Return the (x, y) coordinate for the center point of the cell that contains the specified text.  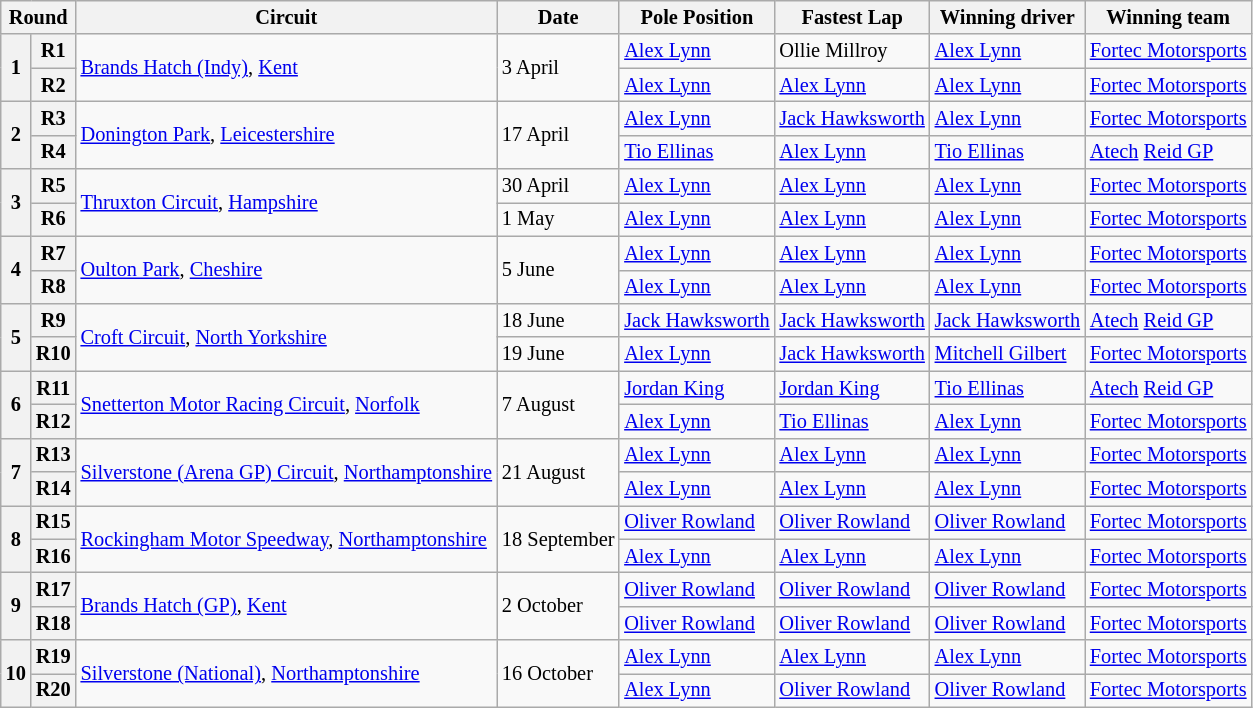
5 June (558, 270)
Date (558, 17)
R5 (54, 186)
21 August (558, 472)
R11 (54, 388)
R9 (54, 320)
Brands Hatch (GP), Kent (286, 606)
Winning team (1168, 17)
Fastest Lap (852, 17)
2 October (558, 606)
3 April (558, 68)
R16 (54, 556)
5 (16, 336)
10 (16, 674)
7 August (558, 404)
1 May (558, 219)
18 June (558, 320)
Ollie Millroy (852, 51)
3 (16, 202)
R15 (54, 522)
Silverstone (National), Northamptonshire (286, 674)
Pole Position (696, 17)
17 April (558, 134)
1 (16, 68)
R6 (54, 219)
R14 (54, 489)
7 (16, 472)
4 (16, 270)
R19 (54, 657)
R2 (54, 85)
Snetterton Motor Racing Circuit, Norfolk (286, 404)
R18 (54, 623)
Oulton Park, Cheshire (286, 270)
R10 (54, 354)
Thruxton Circuit, Hampshire (286, 202)
Croft Circuit, North Yorkshire (286, 336)
R17 (54, 589)
R12 (54, 421)
Winning driver (1008, 17)
Brands Hatch (Indy), Kent (286, 68)
Silverstone (Arena GP) Circuit, Northamptonshire (286, 472)
9 (16, 606)
Donington Park, Leicestershire (286, 134)
Rockingham Motor Speedway, Northamptonshire (286, 538)
19 June (558, 354)
R8 (54, 287)
R20 (54, 690)
16 October (558, 674)
R4 (54, 152)
Circuit (286, 17)
R13 (54, 455)
6 (16, 404)
8 (16, 538)
R1 (54, 51)
R3 (54, 118)
2 (16, 134)
R7 (54, 253)
Round (38, 17)
30 April (558, 186)
Mitchell Gilbert (1008, 354)
18 September (558, 538)
